Find where the given text appears and provide that cell's center as (X, Y) coordinate. 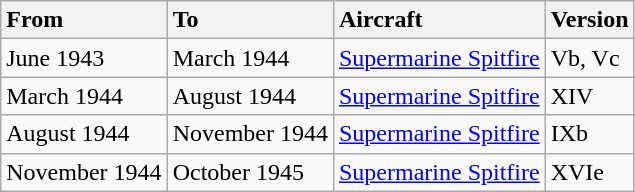
XIV (590, 96)
To (250, 20)
Version (590, 20)
XVIe (590, 172)
IXb (590, 134)
June 1943 (84, 58)
Aircraft (439, 20)
From (84, 20)
Vb, Vc (590, 58)
October 1945 (250, 172)
